Search for the cell housing the specified text and yield its (X, Y) center coordinate. 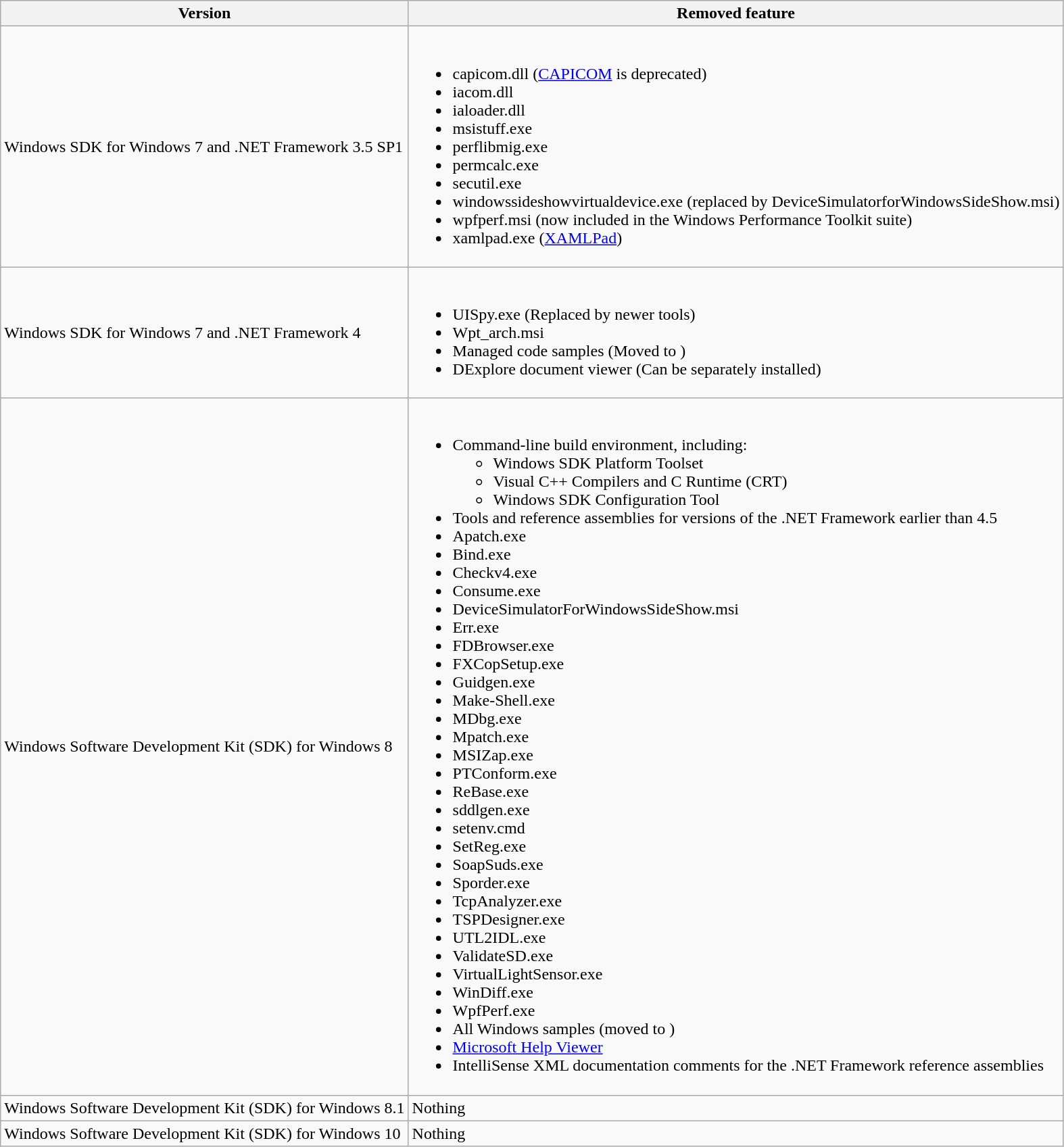
UISpy.exe (Replaced by newer tools)Wpt_arch.msiManaged code samples (Moved to )DExplore document viewer (Can be separately installed) (735, 333)
Windows SDK for Windows 7 and .NET Framework 3.5 SP1 (204, 147)
Windows Software Development Kit (SDK) for Windows 10 (204, 1133)
Windows Software Development Kit (SDK) for Windows 8.1 (204, 1108)
Windows SDK for Windows 7 and .NET Framework 4 (204, 333)
Removed feature (735, 14)
Version (204, 14)
Windows Software Development Kit (SDK) for Windows 8 (204, 746)
